Detect which cell encompasses the target text, then output its [X, Y] center coordinate. 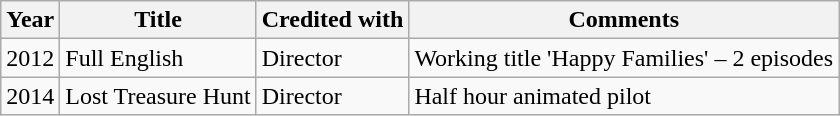
Half hour animated pilot [624, 96]
2014 [30, 96]
Credited with [332, 20]
Year [30, 20]
Working title 'Happy Families' – 2 episodes [624, 58]
Comments [624, 20]
Full English [158, 58]
2012 [30, 58]
Lost Treasure Hunt [158, 96]
Title [158, 20]
